Extract the [X, Y] coordinate from the center of the cell holding the provided text.  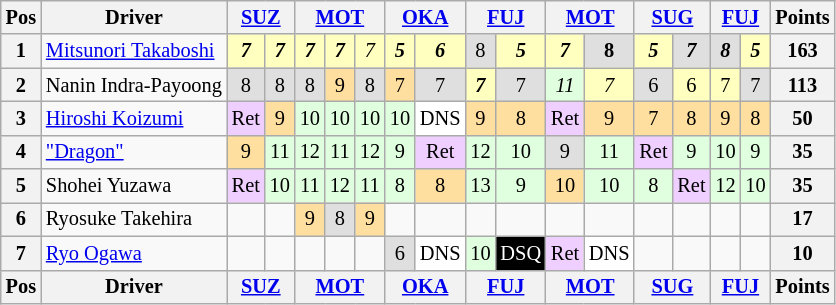
3 [21, 118]
Shohei Yuzawa [134, 186]
4 [21, 152]
Ryosuke Takehira [134, 219]
13 [480, 186]
50 [802, 118]
17 [802, 219]
Mitsunori Takaboshi [134, 51]
"Dragon" [134, 152]
Ryo Ogawa [134, 253]
163 [802, 51]
2 [21, 85]
Nanin Indra-Payoong [134, 85]
DSQ [520, 253]
113 [802, 85]
Hiroshi Koizumi [134, 118]
1 [21, 51]
